Search for the cell housing the specified text and yield its (X, Y) center coordinate. 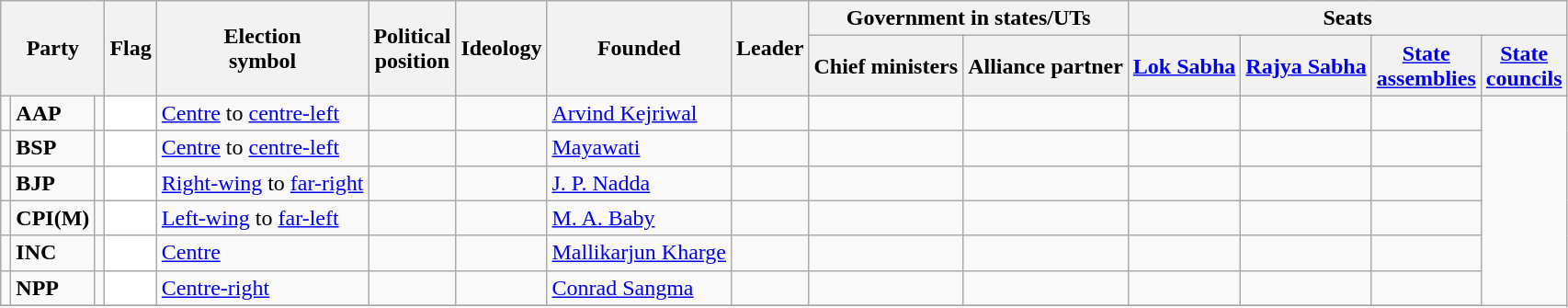
INC (53, 253)
Seats (1347, 18)
Right-wing to far-right (263, 183)
Mayawati (640, 148)
Statecouncils (1524, 66)
Arvind Kejriwal (640, 113)
Party (53, 48)
Government in states/UTs (969, 18)
Stateassemblies (1426, 66)
Rajya Sabha (1306, 66)
J. P. Nadda (640, 183)
Alliance partner (1046, 66)
Electionsymbol (263, 48)
Centre-right (263, 288)
Centre (263, 253)
Left-wing to far-left (263, 218)
Lok Sabha (1184, 66)
Politicalposition (412, 48)
NPP (53, 288)
Chief ministers (886, 66)
Ideology (502, 48)
CPI(M) (53, 218)
AAP (53, 113)
BSP (53, 148)
Leader (770, 48)
BJP (53, 183)
Mallikarjun Kharge (640, 253)
Flag (131, 48)
M. A. Baby (640, 218)
Conrad Sangma (640, 288)
Founded (640, 48)
